Scan for the cell matching the given text and deliver its [X, Y] coordinate at center. 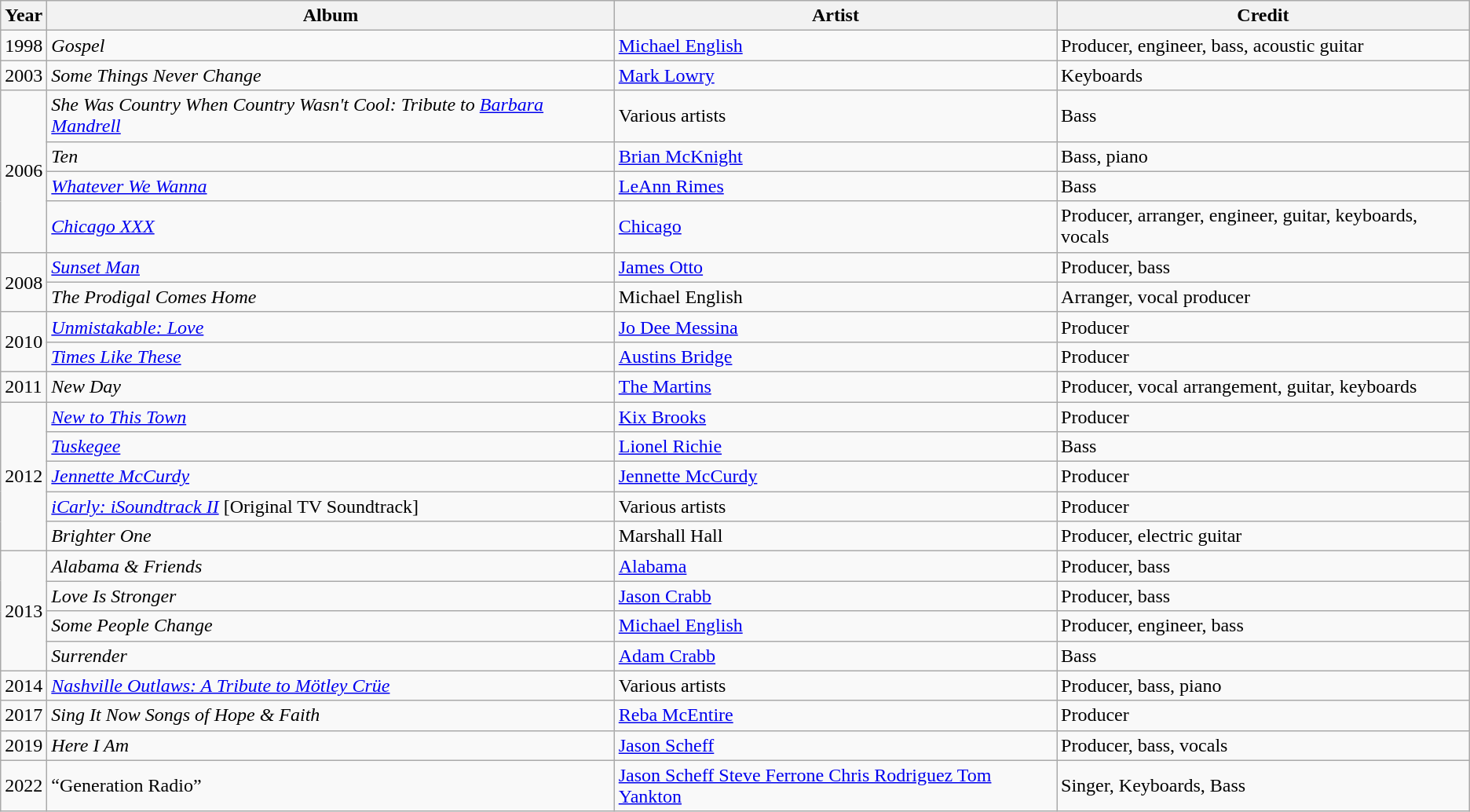
Love Is Stronger [331, 596]
2019 [24, 745]
LeAnn Rimes [836, 186]
Tuskegee [331, 447]
Jason Scheff [836, 745]
2011 [24, 386]
2010 [24, 342]
Marshall Hall [836, 536]
New to This Town [331, 417]
iCarly: iSoundtrack II [Original TV Soundtrack] [331, 507]
Ten [331, 156]
1998 [24, 46]
Singer, Keyboards, Bass [1263, 785]
James Otto [836, 267]
The Prodigal Comes Home [331, 297]
Producer, engineer, bass, acoustic guitar [1263, 46]
Whatever We Wanna [331, 186]
Lionel Richie [836, 447]
2003 [24, 75]
Surrender [331, 656]
2022 [24, 785]
Producer, bass, piano [1263, 686]
Credit [1263, 16]
Sunset Man [331, 267]
2006 [24, 171]
Chicago [836, 226]
Gospel [331, 46]
Producer, arranger, engineer, guitar, keyboards, vocals [1263, 226]
Album [331, 16]
Producer, engineer, bass [1263, 626]
Jason Scheff Steve Ferrone Chris Rodriguez Tom Yankton [836, 785]
Some People Change [331, 626]
Keyboards [1263, 75]
2012 [24, 477]
Sing It Now Songs of Hope & Faith [331, 715]
2014 [24, 686]
Unmistakable: Love [331, 327]
The Martins [836, 386]
Mark Lowry [836, 75]
Bass, piano [1263, 156]
Times Like These [331, 357]
Alabama [836, 566]
Producer, electric guitar [1263, 536]
Producer, bass, vocals [1263, 745]
Jason Crabb [836, 596]
Nashville Outlaws: A Tribute to Mötley Crüe [331, 686]
Brian McKnight [836, 156]
Alabama & Friends [331, 566]
New Day [331, 386]
Adam Crabb [836, 656]
2008 [24, 282]
2017 [24, 715]
Arranger, vocal producer [1263, 297]
2013 [24, 611]
Jo Dee Messina [836, 327]
Reba McEntire [836, 715]
“Generation Radio” [331, 785]
She Was Country When Country Wasn't Cool: Tribute to Barbara Mandrell [331, 116]
Artist [836, 16]
Chicago XXX [331, 226]
Year [24, 16]
Producer, vocal arrangement, guitar, keyboards [1263, 386]
Brighter One [331, 536]
Austins Bridge [836, 357]
Some Things Never Change [331, 75]
Kix Brooks [836, 417]
Here I Am [331, 745]
